Capture the cell that displays the provided text and extract its (X, Y) central coordinate. 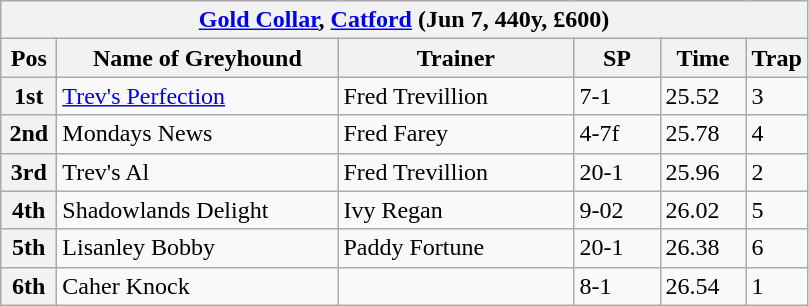
26.02 (703, 210)
Ivy Regan (456, 210)
Fred Farey (456, 134)
25.52 (703, 96)
8-1 (617, 286)
25.78 (703, 134)
Trev's Perfection (198, 96)
Trap (776, 58)
26.54 (703, 286)
4th (29, 210)
26.38 (703, 248)
25.96 (703, 172)
Shadowlands Delight (198, 210)
Gold Collar, Catford (Jun 7, 440y, £600) (404, 20)
Caher Knock (198, 286)
Pos (29, 58)
Trev's Al (198, 172)
4 (776, 134)
5th (29, 248)
Name of Greyhound (198, 58)
7-1 (617, 96)
Trainer (456, 58)
2 (776, 172)
1 (776, 286)
Mondays News (198, 134)
4-7f (617, 134)
3 (776, 96)
2nd (29, 134)
SP (617, 58)
1st (29, 96)
Lisanley Bobby (198, 248)
9-02 (617, 210)
Paddy Fortune (456, 248)
Time (703, 58)
6 (776, 248)
5 (776, 210)
6th (29, 286)
3rd (29, 172)
